Locate the cell with the specified text and output its (x, y) center coordinate. 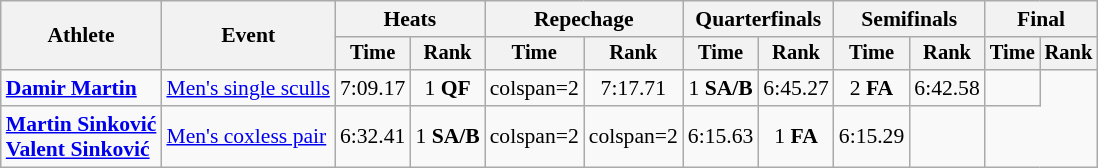
6:15.63 (720, 136)
Final (1041, 19)
1 QF (447, 88)
Semifinals (910, 19)
6:15.29 (872, 136)
Men's coxless pair (248, 136)
Repechage (584, 19)
Athlete (82, 36)
Heats (410, 19)
1 FA (796, 136)
Event (248, 36)
7:09.17 (372, 88)
7:17.71 (634, 88)
Martin SinkovićValent Sinković (82, 136)
Damir Martin (82, 88)
Quarterfinals (758, 19)
2 FA (872, 88)
6:42.58 (946, 88)
Men's single sculls (248, 88)
6:45.27 (796, 88)
6:32.41 (372, 136)
